Determine the (x, y) coordinate at the center of the cell enclosing the given text.  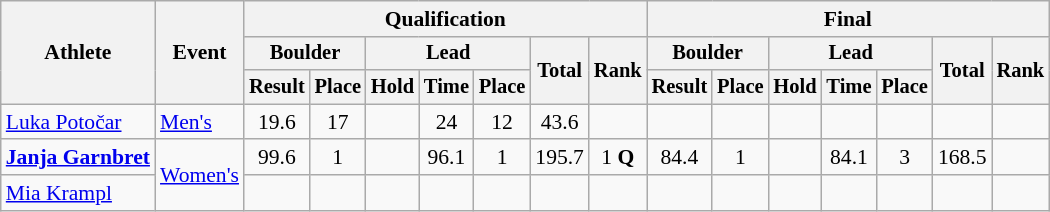
1 Q (618, 158)
195.7 (560, 158)
Qualification (446, 19)
96.1 (446, 158)
Mia Krampl (78, 193)
Luka Potočar (78, 122)
Athlete (78, 52)
84.4 (680, 158)
99.6 (277, 158)
84.1 (850, 158)
Event (200, 52)
Janja Garnbret (78, 158)
24 (446, 122)
12 (502, 122)
Men's (200, 122)
168.5 (962, 158)
3 (904, 158)
17 (338, 122)
43.6 (560, 122)
Final (848, 19)
Women's (200, 176)
19.6 (277, 122)
